Scan for the cell matching the given text and deliver its (X, Y) coordinate at center. 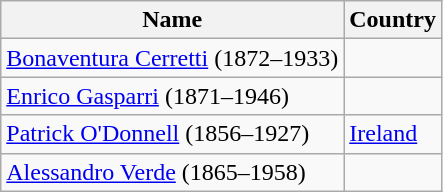
Alessandro Verde (1865–1958) (172, 172)
Country (393, 20)
Patrick O'Donnell (1856–1927) (172, 134)
Ireland (393, 134)
Bonaventura Cerretti (1872–1933) (172, 58)
Enrico Gasparri (1871–1946) (172, 96)
Name (172, 20)
